Extract the [X, Y] coordinate from the center of the cell holding the provided text.  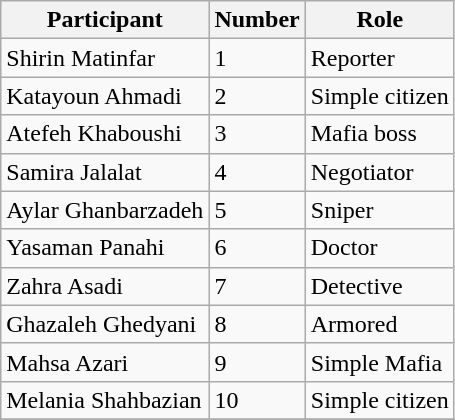
4 [257, 172]
Yasaman Panahi [105, 248]
Sniper [380, 210]
Samira Jalalat [105, 172]
8 [257, 324]
Ghazaleh Ghedyani [105, 324]
Mafia boss [380, 134]
Aylar Ghanbarzadeh [105, 210]
Doctor [380, 248]
Mahsa Azari [105, 362]
Role [380, 20]
2 [257, 96]
Reporter [380, 58]
Armored [380, 324]
9 [257, 362]
Zahra Asadi [105, 286]
10 [257, 400]
Negotiator [380, 172]
Number [257, 20]
Katayoun Ahmadi [105, 96]
7 [257, 286]
Shirin Matinfar [105, 58]
3 [257, 134]
Participant [105, 20]
Detective [380, 286]
1 [257, 58]
Simple Mafia [380, 362]
Melania Shahbazian [105, 400]
Atefeh Khaboushi [105, 134]
5 [257, 210]
6 [257, 248]
